Capture the cell that displays the provided text and extract its [X, Y] central coordinate. 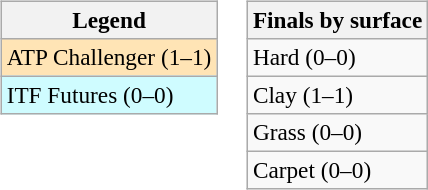
Grass (0–0) [337, 133]
Hard (0–0) [337, 57]
ITF Futures (0–0) [108, 95]
Carpet (0–0) [337, 171]
Finals by surface [337, 20]
Clay (1–1) [337, 95]
ATP Challenger (1–1) [108, 57]
Legend [108, 20]
